Return [x, y] of the center of cell containing provided text 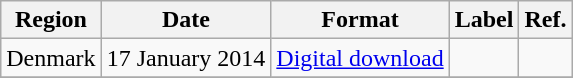
Label [484, 20]
Denmark [51, 58]
Region [51, 20]
Ref. [546, 20]
Date [186, 20]
Digital download [360, 58]
17 January 2014 [186, 58]
Format [360, 20]
